Locate the cell with the specified text and output its (x, y) center coordinate. 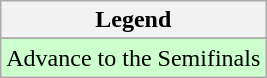
Advance to the Semifinals (134, 58)
Legend (134, 20)
